Pinpoint the cell where the given text exists, returning its (X, Y) midpoint coordinate. 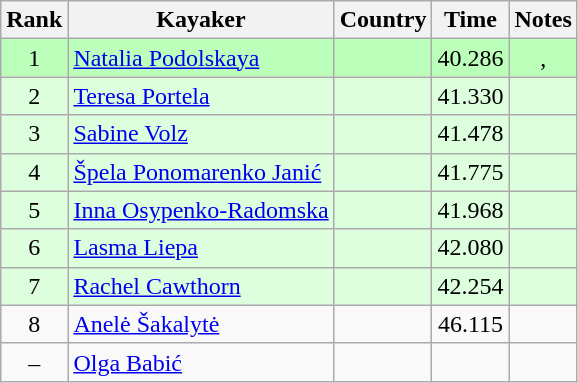
Sabine Volz (201, 134)
41.775 (470, 172)
1 (34, 58)
Lasma Liepa (201, 248)
, (543, 58)
6 (34, 248)
Olga Babić (201, 362)
4 (34, 172)
42.254 (470, 286)
7 (34, 286)
Time (470, 20)
Natalia Podolskaya (201, 58)
42.080 (470, 248)
Teresa Portela (201, 96)
Notes (543, 20)
2 (34, 96)
Inna Osypenko-Radomska (201, 210)
Rank (34, 20)
46.115 (470, 324)
Špela Ponomarenko Janić (201, 172)
Country (383, 20)
5 (34, 210)
3 (34, 134)
Kayaker (201, 20)
40.286 (470, 58)
41.968 (470, 210)
41.478 (470, 134)
8 (34, 324)
Anelė Šakalytė (201, 324)
Rachel Cawthorn (201, 286)
41.330 (470, 96)
– (34, 362)
